Search for the cell housing the specified text and yield its [x, y] center coordinate. 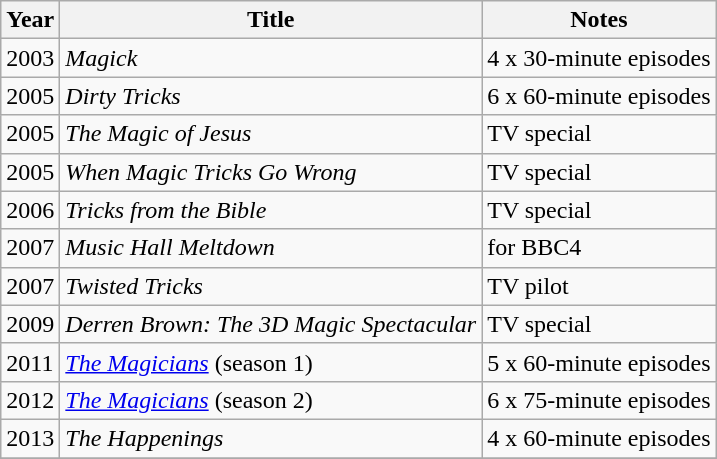
The Happenings [271, 438]
2009 [30, 324]
TV pilot [599, 286]
Dirty Tricks [271, 96]
4 x 60-minute episodes [599, 438]
Tricks from the Bible [271, 210]
2011 [30, 362]
Magick [271, 58]
for BBC4 [599, 248]
The Magic of Jesus [271, 134]
2012 [30, 400]
Derren Brown: The 3D Magic Spectacular [271, 324]
Music Hall Meltdown [271, 248]
Notes [599, 20]
Year [30, 20]
5 x 60-minute episodes [599, 362]
2006 [30, 210]
The Magicians (season 1) [271, 362]
6 x 60-minute episodes [599, 96]
Twisted Tricks [271, 286]
6 x 75-minute episodes [599, 400]
Title [271, 20]
When Magic Tricks Go Wrong [271, 172]
The Magicians (season 2) [271, 400]
4 x 30-minute episodes [599, 58]
2003 [30, 58]
2013 [30, 438]
